Capture the cell that displays the provided text and extract its (X, Y) central coordinate. 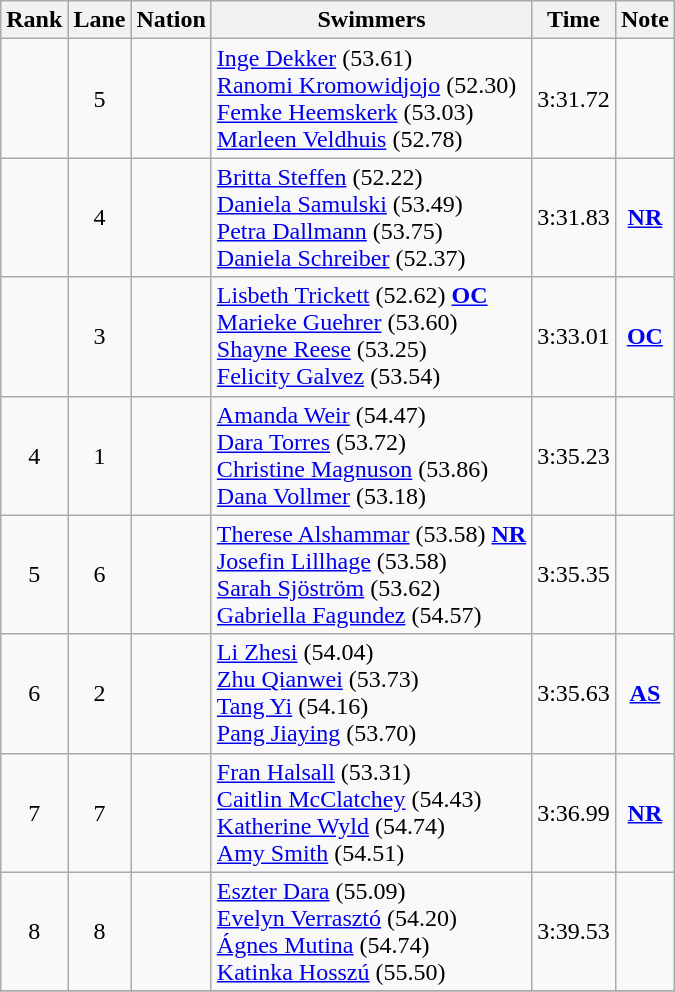
Nation (171, 20)
3:35.63 (574, 694)
Lisbeth Trickett (52.62) OCMarieke Guehrer (53.60)Shayne Reese (53.25)Felicity Galvez (53.54) (371, 336)
Rank (34, 20)
3:33.01 (574, 336)
Time (574, 20)
Britta Steffen (52.22) Daniela Samulski (53.49)Petra Dallmann (53.75)Daniela Schreiber (52.37) (371, 218)
3:39.53 (574, 932)
3:36.99 (574, 812)
Amanda Weir (54.47)Dara Torres (53.72)Christine Magnuson (53.86)Dana Vollmer (53.18) (371, 456)
3:35.35 (574, 574)
OC (644, 336)
AS (644, 694)
3:31.72 (574, 98)
Lane (100, 20)
3:31.83 (574, 218)
Swimmers (371, 20)
Fran Halsall (53.31)Caitlin McClatchey (54.43)Katherine Wyld (54.74)Amy Smith (54.51) (371, 812)
Inge Dekker (53.61)Ranomi Kromowidjojo (52.30)Femke Heemskerk (53.03)Marleen Veldhuis (52.78) (371, 98)
3:35.23 (574, 456)
2 (100, 694)
1 (100, 456)
Eszter Dara (55.09)Evelyn Verrasztó (54.20)Ágnes Mutina (54.74)Katinka Hosszú (55.50) (371, 932)
Therese Alshammar (53.58) NRJosefin Lillhage (53.58)Sarah Sjöström (53.62)Gabriella Fagundez (54.57) (371, 574)
3 (100, 336)
Li Zhesi (54.04)Zhu Qianwei (53.73)Tang Yi (54.16)Pang Jiaying (53.70) (371, 694)
Note (644, 20)
